Locate the cell with the specified text and output its (X, Y) center coordinate. 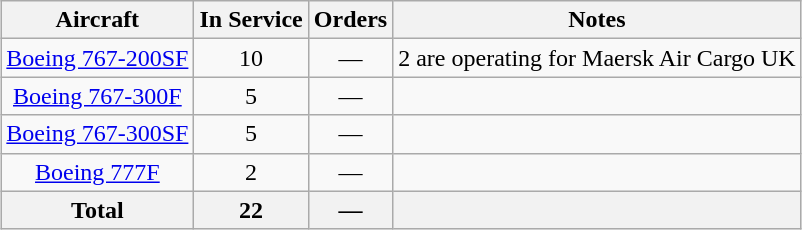
2 are operating for Maersk Air Cargo UK (598, 58)
Total (98, 210)
2 (251, 172)
Boeing 767-300SF (98, 134)
In Service (251, 20)
Boeing 767-300F (98, 96)
Notes (598, 20)
Orders (350, 20)
Aircraft (98, 20)
22 (251, 210)
10 (251, 58)
Boeing 777F (98, 172)
Boeing 767-200SF (98, 58)
